Extract the [x, y] coordinate from the center of the cell holding the provided text.  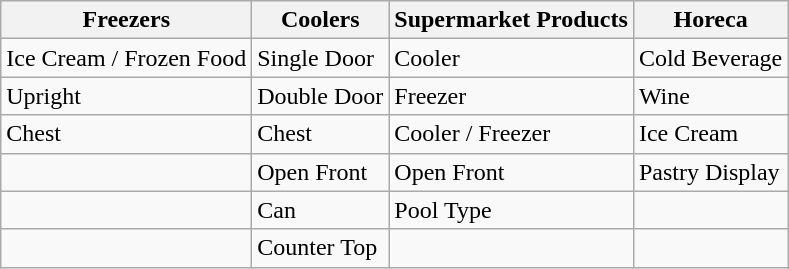
Pool Type [512, 210]
Can [320, 210]
Ice Cream [710, 134]
Cooler [512, 58]
Cold Beverage [710, 58]
Upright [126, 96]
Double Door [320, 96]
Horeca [710, 20]
Cooler / Freezer [512, 134]
Counter Top [320, 248]
Freezers [126, 20]
Supermarket Products [512, 20]
Coolers [320, 20]
Single Door [320, 58]
Freezer [512, 96]
Pastry Display [710, 172]
Ice Cream / Frozen Food [126, 58]
Wine [710, 96]
